Detect which cell encompasses the target text, then output its [x, y] center coordinate. 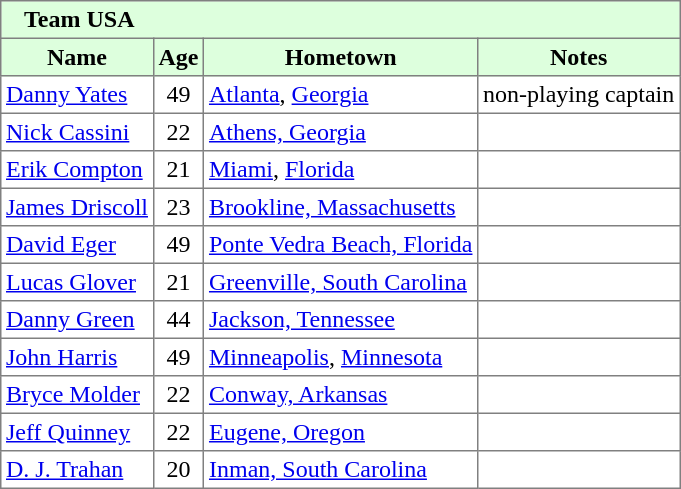
Miami, Florida [341, 170]
Atlanta, Georgia [341, 95]
Lucas Glover [77, 282]
Brookline, Massachusetts [341, 207]
Conway, Arkansas [341, 395]
Jeff Quinney [77, 432]
Minneapolis, Minnesota [341, 357]
Erik Compton [77, 170]
Age [178, 57]
David Eger [77, 245]
Eugene, Oregon [341, 432]
Name [77, 57]
Ponte Vedra Beach, Florida [341, 245]
Team USA [340, 20]
23 [178, 207]
Jackson, Tennessee [341, 320]
Athens, Georgia [341, 132]
non-playing captain [579, 95]
Greenville, South Carolina [341, 282]
James Driscoll [77, 207]
Inman, South Carolina [341, 470]
Danny Green [77, 320]
Notes [579, 57]
John Harris [77, 357]
Hometown [341, 57]
20 [178, 470]
D. J. Trahan [77, 470]
44 [178, 320]
Danny Yates [77, 95]
Nick Cassini [77, 132]
Bryce Molder [77, 395]
